Scan for the cell matching the given text and deliver its [X, Y] coordinate at center. 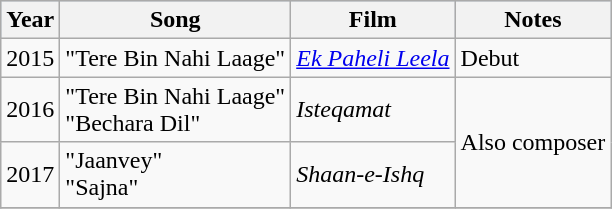
"Tere Bin Nahi Laage""Bechara Dil" [176, 110]
Song [176, 20]
Ek Paheli Leela [373, 58]
"Jaanvey""Sajna" [176, 174]
Isteqamat [373, 110]
"Tere Bin Nahi Laage" [176, 58]
2015 [30, 58]
Also composer [533, 142]
2016 [30, 110]
Notes [533, 20]
Debut [533, 58]
2017 [30, 174]
Year [30, 20]
Shaan-e-Ishq [373, 174]
Film [373, 20]
